Locate the cell with the specified text and output its [X, Y] center coordinate. 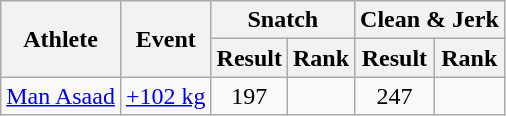
Man Asaad [61, 96]
Athlete [61, 39]
Clean & Jerk [430, 20]
197 [249, 96]
247 [395, 96]
Snatch [283, 20]
Event [166, 39]
+102 kg [166, 96]
